Provide the [x, y] coordinate of the cell's center where the given text is located.  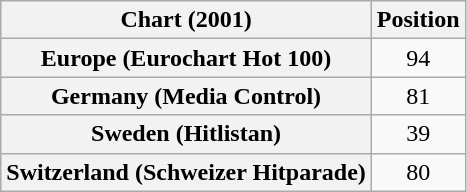
Sweden (Hitlistan) [186, 134]
Germany (Media Control) [186, 96]
Chart (2001) [186, 20]
81 [418, 96]
94 [418, 58]
39 [418, 134]
Europe (Eurochart Hot 100) [186, 58]
Position [418, 20]
Switzerland (Schweizer Hitparade) [186, 172]
80 [418, 172]
